From the cell containing the given text, extract its center point as (X, Y) coordinate. 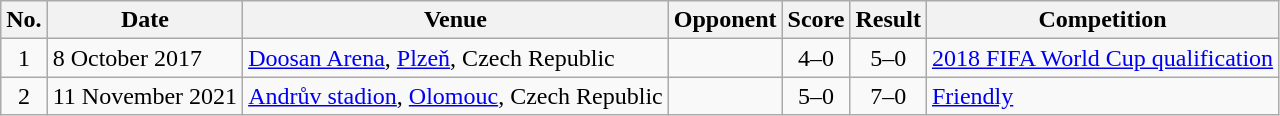
2018 FIFA World Cup qualification (1102, 58)
Result (888, 20)
Opponent (725, 20)
Competition (1102, 20)
Score (816, 20)
Venue (456, 20)
Andrův stadion, Olomouc, Czech Republic (456, 96)
8 October 2017 (144, 58)
4–0 (816, 58)
No. (24, 20)
2 (24, 96)
7–0 (888, 96)
Doosan Arena, Plzeň, Czech Republic (456, 58)
Friendly (1102, 96)
11 November 2021 (144, 96)
1 (24, 58)
Date (144, 20)
